Locate the cell with the specified text and output its (X, Y) center coordinate. 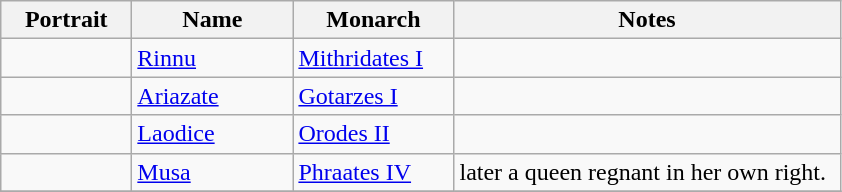
Phraates IV (374, 172)
Gotarzes I (374, 96)
Laodice (212, 134)
Musa (212, 172)
Mithridates I (374, 58)
Notes (647, 20)
Name (212, 20)
Rinnu (212, 58)
later a queen regnant in her own right. (647, 172)
Portrait (66, 20)
Ariazate (212, 96)
Monarch (374, 20)
Orodes II (374, 134)
